Search for the cell housing the specified text and yield its (X, Y) center coordinate. 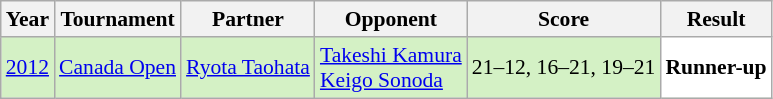
Runner-up (716, 68)
Result (716, 19)
2012 (28, 68)
Takeshi Kamura Keigo Sonoda (391, 68)
21–12, 16–21, 19–21 (564, 68)
Tournament (118, 19)
Opponent (391, 19)
Canada Open (118, 68)
Partner (248, 19)
Score (564, 19)
Ryota Taohata (248, 68)
Year (28, 19)
